Search for the cell housing the specified text and yield its (X, Y) center coordinate. 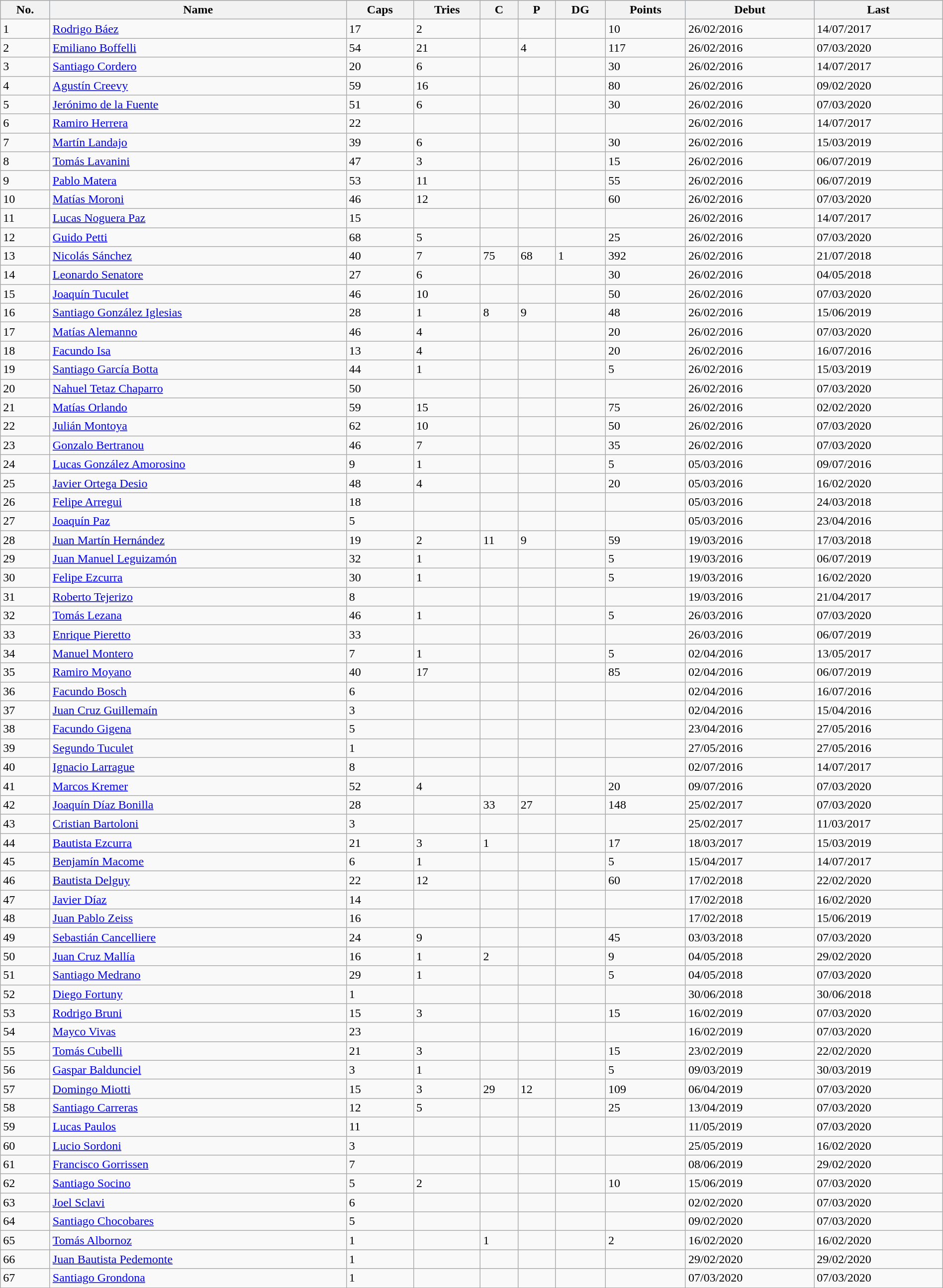
13/04/2019 (750, 1107)
Santiago García Botta (198, 369)
Juan Cruz Mallía (198, 956)
Santiago González Iglesias (198, 313)
DG (580, 10)
65 (25, 1240)
56 (25, 1070)
Facundo Isa (198, 351)
11/05/2019 (750, 1126)
Santiago Cordero (198, 67)
Santiago Socino (198, 1184)
109 (646, 1089)
Joel Sclavi (198, 1202)
Felipe Arregui (198, 502)
36 (25, 691)
Juan Bautista Pedemonte (198, 1259)
09/03/2019 (750, 1070)
26 (25, 502)
Santiago Medrano (198, 975)
Manuel Montero (198, 653)
Felipe Ezcurra (198, 578)
Joaquín Paz (198, 521)
Last (878, 10)
Diego Fortuny (198, 994)
C (499, 10)
11/03/2017 (878, 824)
Debut (750, 10)
Bautista Delguy (198, 881)
64 (25, 1221)
15/04/2016 (878, 710)
41 (25, 786)
117 (646, 48)
38 (25, 729)
Juan Pablo Zeiss (198, 919)
25/05/2019 (750, 1145)
08/06/2019 (750, 1165)
Rodrigo Bruni (198, 1013)
Points (646, 10)
Santiago Grondona (198, 1278)
Gonzalo Bertranou (198, 445)
Juan Manuel Leguizamón (198, 559)
Tries (447, 10)
34 (25, 653)
392 (646, 256)
Benjamín Macome (198, 862)
67 (25, 1278)
17/03/2018 (878, 540)
Facundo Gigena (198, 729)
63 (25, 1202)
Martín Landajo (198, 142)
Lucas González Amorosino (198, 464)
Pablo Matera (198, 180)
Tomás Lavanini (198, 161)
Rodrigo Báez (198, 29)
Francisco Gorrissen (198, 1165)
Tomás Cubelli (198, 1051)
Ramiro Herrera (198, 123)
148 (646, 805)
Tomás Lezana (198, 616)
Matías Alemanno (198, 332)
Name (198, 10)
30/03/2019 (878, 1070)
Matías Moroni (198, 199)
Guido Petti (198, 237)
Sebastián Cancelliere (198, 937)
Leonardo Senatore (198, 275)
61 (25, 1165)
Mayco Vivas (198, 1032)
42 (25, 805)
Agustín Creevy (198, 86)
Roberto Tejerizo (198, 597)
Javier Ortega Desio (198, 483)
49 (25, 937)
Nicolás Sánchez (198, 256)
37 (25, 710)
Tomás Albornoz (198, 1240)
57 (25, 1089)
Jerónimo de la Fuente (198, 104)
Domingo Miotti (198, 1089)
Marcos Kremer (198, 786)
Julián Montoya (198, 426)
24/03/2018 (878, 502)
13/05/2017 (878, 653)
Facundo Bosch (198, 691)
06/04/2019 (750, 1089)
23/02/2019 (750, 1051)
Nahuel Tetaz Chaparro (198, 388)
P (536, 10)
18/03/2017 (750, 843)
31 (25, 597)
Emiliano Boffelli (198, 48)
Gaspar Baldunciel (198, 1070)
Caps (380, 10)
Santiago Chocobares (198, 1221)
21/07/2018 (878, 256)
Matías Orlando (198, 407)
Lucas Noguera Paz (198, 218)
Bautista Ezcurra (198, 843)
58 (25, 1107)
03/03/2018 (750, 937)
No. (25, 10)
02/07/2016 (750, 767)
80 (646, 86)
Javier Díaz (198, 900)
Ignacio Larrague (198, 767)
85 (646, 672)
Joaquín Díaz Bonilla (198, 805)
Juan Cruz Guillemaín (198, 710)
Lucas Paulos (198, 1126)
Segundo Tuculet (198, 748)
Enrique Pieretto (198, 635)
66 (25, 1259)
Juan Martín Hernández (198, 540)
Joaquín Tuculet (198, 294)
Santiago Carreras (198, 1107)
21/04/2017 (878, 597)
Lucio Sordoni (198, 1145)
43 (25, 824)
Ramiro Moyano (198, 672)
Cristian Bartoloni (198, 824)
15/04/2017 (750, 862)
